Return the (X, Y) coordinate for the center point of the cell that contains the specified text.  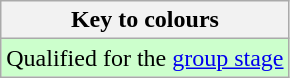
Key to colours (145, 20)
Qualified for the group stage (145, 58)
